Output the [x, y] coordinate of the center of the cell containing the given text.  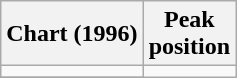
Peakposition [189, 34]
Chart (1996) [72, 34]
